Return the [X, Y] coordinate for the center point of the cell that contains the specified text.  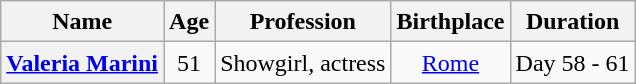
Profession [303, 22]
Valeria Marini [82, 62]
Name [82, 22]
Birthplace [450, 22]
Day 58 - 61 [572, 62]
Duration [572, 22]
Rome [450, 62]
Age [190, 22]
Showgirl, actress [303, 62]
51 [190, 62]
